Search for the cell housing the specified text and yield its [x, y] center coordinate. 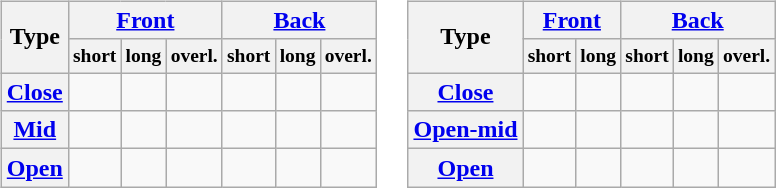
Mid [34, 130]
Open-mid [466, 130]
